Return [X, Y] of the center of cell containing provided text 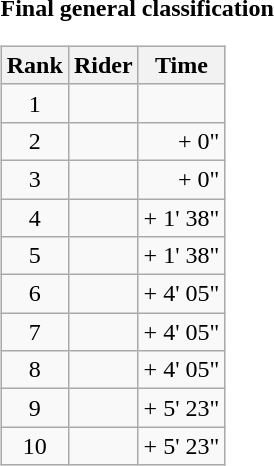
3 [34, 179]
6 [34, 294]
7 [34, 332]
Rider [103, 65]
5 [34, 256]
2 [34, 141]
4 [34, 217]
10 [34, 446]
8 [34, 370]
9 [34, 408]
1 [34, 103]
Time [182, 65]
Rank [34, 65]
